Find where the given text appears and provide that cell's center as (X, Y) coordinate. 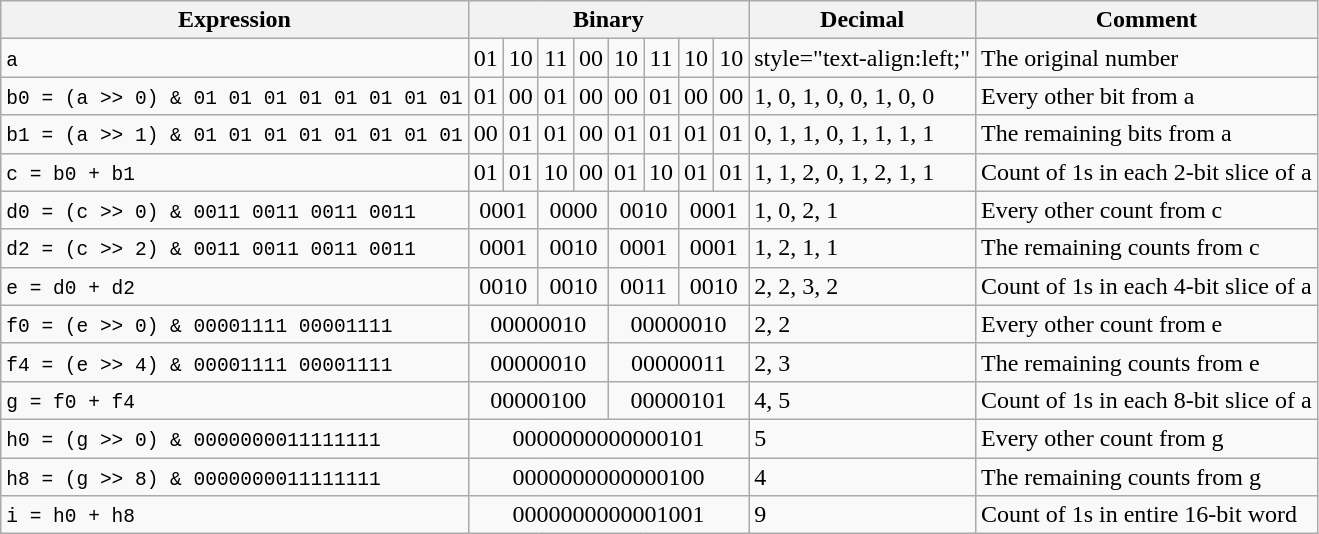
1, 1, 2, 0, 1, 2, 1, 1 (862, 172)
The remaining bits from a (1146, 134)
c = b0 + b1 (234, 172)
g = f0 + f4 (234, 400)
2, 2, 3, 2 (862, 286)
00000101 (678, 400)
h8 = (g >> 8) & 0000000011111111 (234, 477)
Decimal (862, 20)
0000000000001001 (608, 515)
Count of 1s in each 8-bit slice of a (1146, 400)
b1 = (a >> 1) & 01 01 01 01 01 01 01 01 (234, 134)
style="text-align:left;" (862, 58)
0011 (643, 286)
f4 = (e >> 4) & 00001111 00001111 (234, 362)
h0 = (g >> 0) & 0000000011111111 (234, 438)
Every other count from c (1146, 210)
d2 = (c >> 2) & 0011 0011 0011 0011 (234, 248)
Count of 1s in each 4-bit slice of a (1146, 286)
0000000000000101 (608, 438)
Expression (234, 20)
0, 1, 1, 0, 1, 1, 1, 1 (862, 134)
b0 = (a >> 0) & 01 01 01 01 01 01 01 01 (234, 96)
Binary (608, 20)
a (234, 58)
1, 0, 1, 0, 0, 1, 0, 0 (862, 96)
0000 (573, 210)
1, 0, 2, 1 (862, 210)
d0 = (c >> 0) & 0011 0011 0011 0011 (234, 210)
i = h0 + h8 (234, 515)
9 (862, 515)
1, 2, 1, 1 (862, 248)
5 (862, 438)
Every other bit from a (1146, 96)
The remaining counts from g (1146, 477)
The remaining counts from e (1146, 362)
f0 = (e >> 0) & 00001111 00001111 (234, 324)
2, 2 (862, 324)
4, 5 (862, 400)
0000000000000100 (608, 477)
00000100 (538, 400)
4 (862, 477)
Count of 1s in each 2-bit slice of a (1146, 172)
Count of 1s in entire 16-bit word (1146, 515)
Every other count from e (1146, 324)
Every other count from g (1146, 438)
e = d0 + d2 (234, 286)
The original number (1146, 58)
00000011 (678, 362)
Comment (1146, 20)
2, 3 (862, 362)
The remaining counts from c (1146, 248)
